For the text-containing cell, return its midpoint in (X, Y) coordinate format. 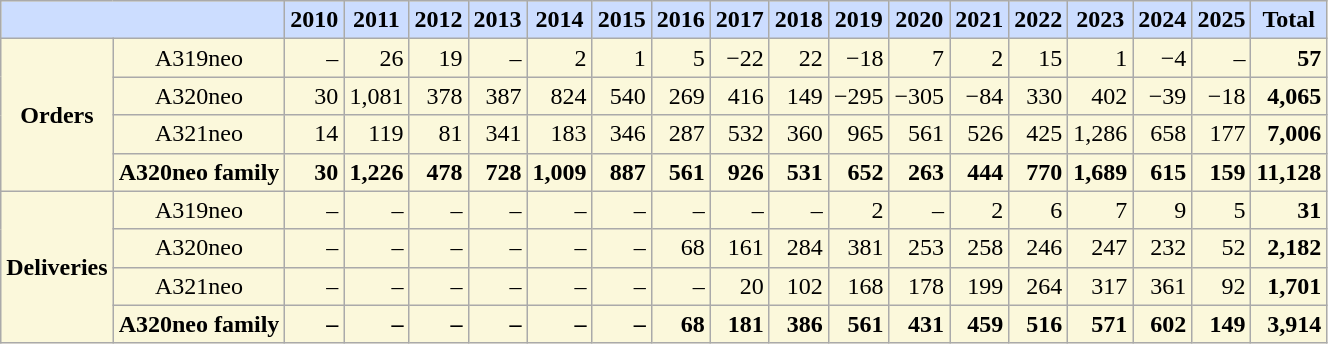
317 (1100, 286)
Total (1289, 20)
11,128 (1289, 172)
887 (622, 172)
459 (980, 324)
361 (1162, 286)
2016 (680, 20)
52 (1222, 248)
571 (1100, 324)
119 (376, 134)
284 (798, 248)
346 (622, 134)
Orders (57, 115)
−22 (740, 58)
2025 (1222, 20)
19 (438, 58)
425 (1038, 134)
2018 (798, 20)
264 (1038, 286)
269 (680, 96)
Deliveries (57, 267)
2010 (314, 20)
7,006 (1289, 134)
−39 (1162, 96)
247 (1100, 248)
−305 (920, 96)
4,065 (1289, 96)
1,286 (1100, 134)
3,914 (1289, 324)
2014 (560, 20)
177 (1222, 134)
161 (740, 248)
526 (980, 134)
2021 (980, 20)
−295 (858, 96)
2011 (376, 20)
360 (798, 134)
81 (438, 134)
2022 (1038, 20)
402 (1100, 96)
381 (858, 248)
92 (1222, 286)
2,182 (1289, 248)
1,701 (1289, 286)
199 (980, 286)
341 (498, 134)
516 (1038, 324)
540 (622, 96)
378 (438, 96)
1,226 (376, 172)
168 (858, 286)
258 (980, 248)
2017 (740, 20)
102 (798, 286)
602 (1162, 324)
2013 (498, 20)
1,689 (1100, 172)
57 (1289, 58)
444 (980, 172)
31 (1289, 210)
159 (1222, 172)
2015 (622, 20)
2023 (1100, 20)
386 (798, 324)
2012 (438, 20)
416 (740, 96)
287 (680, 134)
770 (1038, 172)
15 (1038, 58)
181 (740, 324)
965 (858, 134)
652 (858, 172)
330 (1038, 96)
183 (560, 134)
−4 (1162, 58)
253 (920, 248)
9 (1162, 210)
2020 (920, 20)
1,009 (560, 172)
926 (740, 172)
824 (560, 96)
26 (376, 58)
6 (1038, 210)
22 (798, 58)
263 (920, 172)
531 (798, 172)
2024 (1162, 20)
178 (920, 286)
−84 (980, 96)
532 (740, 134)
728 (498, 172)
387 (498, 96)
14 (314, 134)
2019 (858, 20)
478 (438, 172)
658 (1162, 134)
615 (1162, 172)
20 (740, 286)
431 (920, 324)
232 (1162, 248)
1,081 (376, 96)
246 (1038, 248)
